Pinpoint the cell where the given text exists, returning its [x, y] midpoint coordinate. 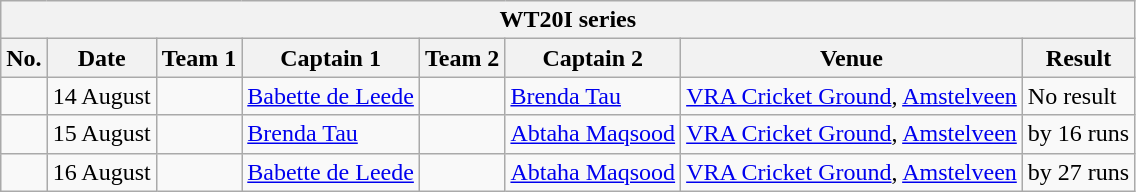
No. [24, 58]
Team 1 [199, 58]
Date [102, 58]
14 August [102, 96]
16 August [102, 172]
Venue [852, 58]
Result [1078, 58]
Captain 1 [331, 58]
by 16 runs [1078, 134]
Captain 2 [593, 58]
15 August [102, 134]
Team 2 [462, 58]
No result [1078, 96]
WT20I series [568, 20]
by 27 runs [1078, 172]
